Detect which cell encompasses the target text, then output its [x, y] center coordinate. 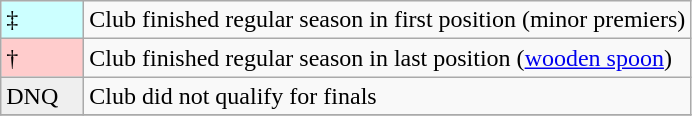
† [42, 58]
DNQ [42, 96]
Club finished regular season in first position (minor premiers) [388, 20]
‡ [42, 20]
Club finished regular season in last position (wooden spoon) [388, 58]
Club did not qualify for finals [388, 96]
